Provide the (x, y) coordinate of the cell's center where the given text is located.  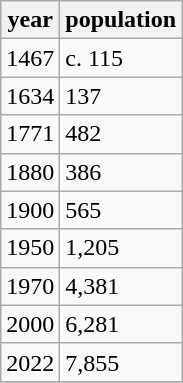
1634 (30, 96)
population (121, 20)
1,205 (121, 248)
7,855 (121, 362)
4,381 (121, 286)
1950 (30, 248)
1771 (30, 134)
2000 (30, 324)
6,281 (121, 324)
c. 115 (121, 58)
year (30, 20)
386 (121, 172)
1970 (30, 286)
137 (121, 96)
2022 (30, 362)
1900 (30, 210)
565 (121, 210)
1880 (30, 172)
482 (121, 134)
1467 (30, 58)
